For the text-containing cell, return its midpoint in [X, Y] coordinate format. 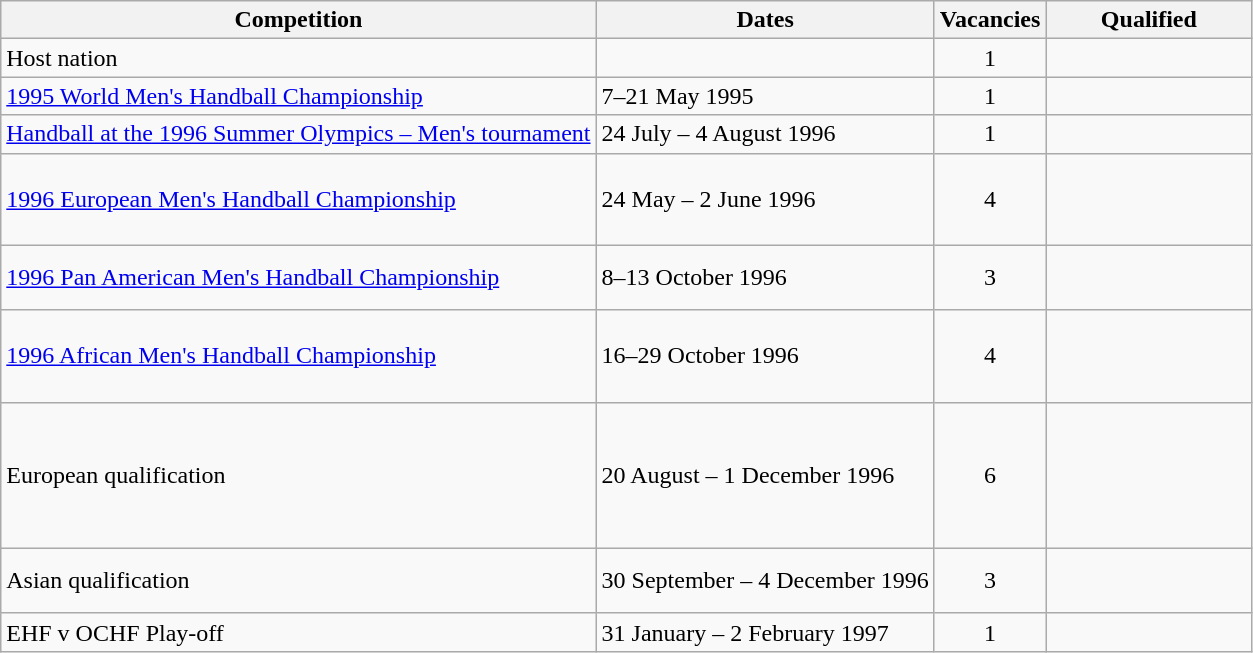
8–13 October 1996 [765, 278]
Vacancies [990, 20]
16–29 October 1996 [765, 356]
20 August – 1 December 1996 [765, 475]
1996 European Men's Handball Championship [298, 199]
30 September – 4 December 1996 [765, 580]
Dates [765, 20]
1996 African Men's Handball Championship [298, 356]
Competition [298, 20]
European qualification [298, 475]
1995 World Men's Handball Championship [298, 96]
24 May – 2 June 1996 [765, 199]
1996 Pan American Men's Handball Championship [298, 278]
24 July – 4 August 1996 [765, 134]
7–21 May 1995 [765, 96]
Host nation [298, 58]
6 [990, 475]
Handball at the 1996 Summer Olympics – Men's tournament [298, 134]
Qualified [1149, 20]
31 January – 2 February 1997 [765, 632]
EHF v OCHF Play-off [298, 632]
Asian qualification [298, 580]
